Return the [X, Y] coordinate for the center point of the cell that contains the specified text.  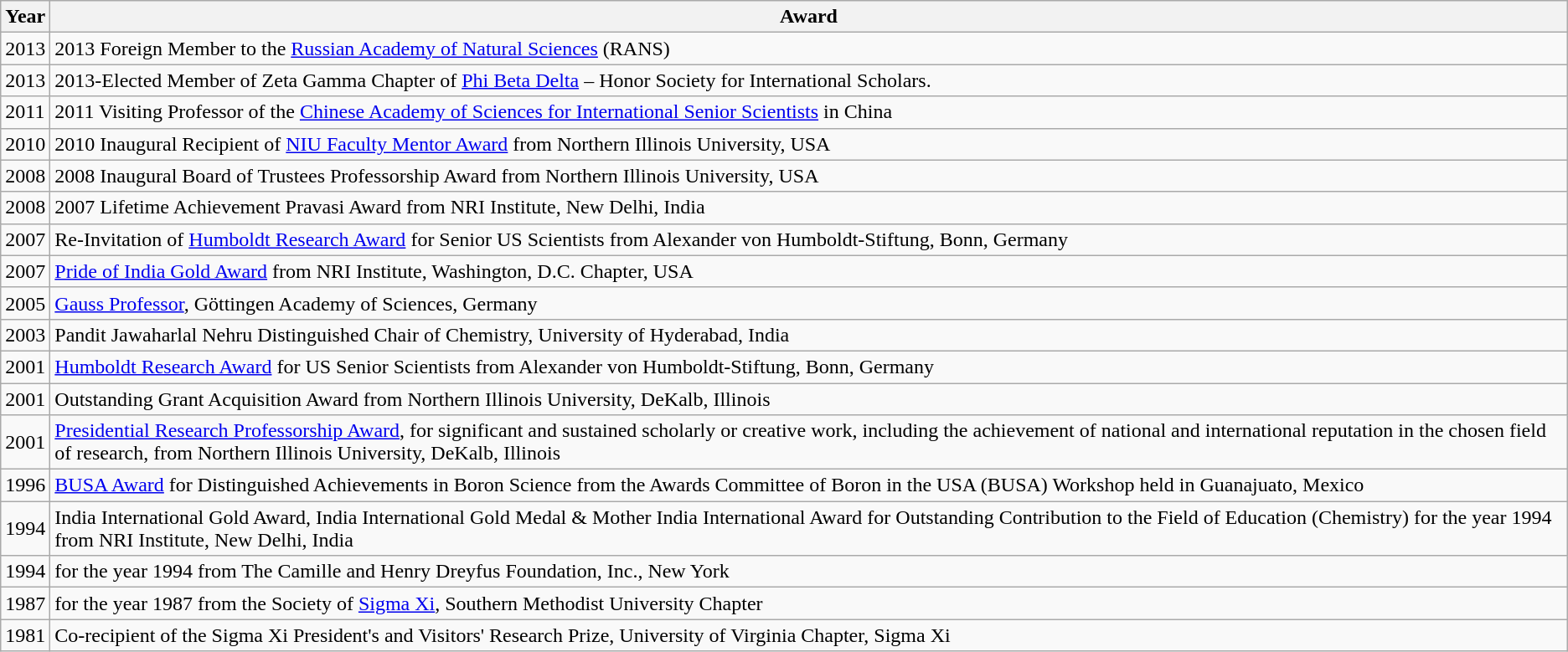
2010 Inaugural Recipient of NIU Faculty Mentor Award from Northern Illinois University, USA [809, 144]
2008 Inaugural Board of Trustees Professorship Award from Northern Illinois University, USA [809, 176]
Re-Invitation of Humboldt Research Award for Senior US Scientists from Alexander von Humboldt-Stiftung, Bonn, Germany [809, 239]
2007 Lifetime Achievement Pravasi Award from NRI Institute, New Delhi, India [809, 208]
Year [25, 17]
2005 [25, 303]
Co-recipient of the Sigma Xi President's and Visitors' Research Prize, University of Virginia Chapter, Sigma Xi [809, 635]
2013-Elected Member of Zeta Gamma Chapter of Phi Beta Delta – Honor Society for International Scholars. [809, 80]
Gauss Professor, Göttingen Academy of Sciences, Germany [809, 303]
2011 [25, 112]
2013 Foreign Member to the Russian Academy of Natural Sciences (RANS) [809, 49]
Outstanding Grant Acquisition Award from Northern Illinois University, DeKalb, Illinois [809, 399]
1981 [25, 635]
for the year 1994 from The Camille and Henry Dreyfus Foundation, Inc., New York [809, 572]
Pandit Jawaharlal Nehru Distinguished Chair of Chemistry, University of Hyderabad, India [809, 335]
1987 [25, 603]
2011 Visiting Professor of the Chinese Academy of Sciences for International Senior Scientists in China [809, 112]
BUSA Award for Distinguished Achievements in Boron Science from the Awards Committee of Boron in the USA (BUSA) Workshop held in Guanajuato, Mexico [809, 485]
Humboldt Research Award for US Senior Scientists from Alexander von Humboldt-Stiftung, Bonn, Germany [809, 367]
Award [809, 17]
2010 [25, 144]
2003 [25, 335]
1996 [25, 485]
for the year 1987 from the Society of Sigma Xi, Southern Methodist University Chapter [809, 603]
Pride of India Gold Award from NRI Institute, Washington, D.C. Chapter, USA [809, 271]
